Capture the cell that displays the provided text and extract its (x, y) central coordinate. 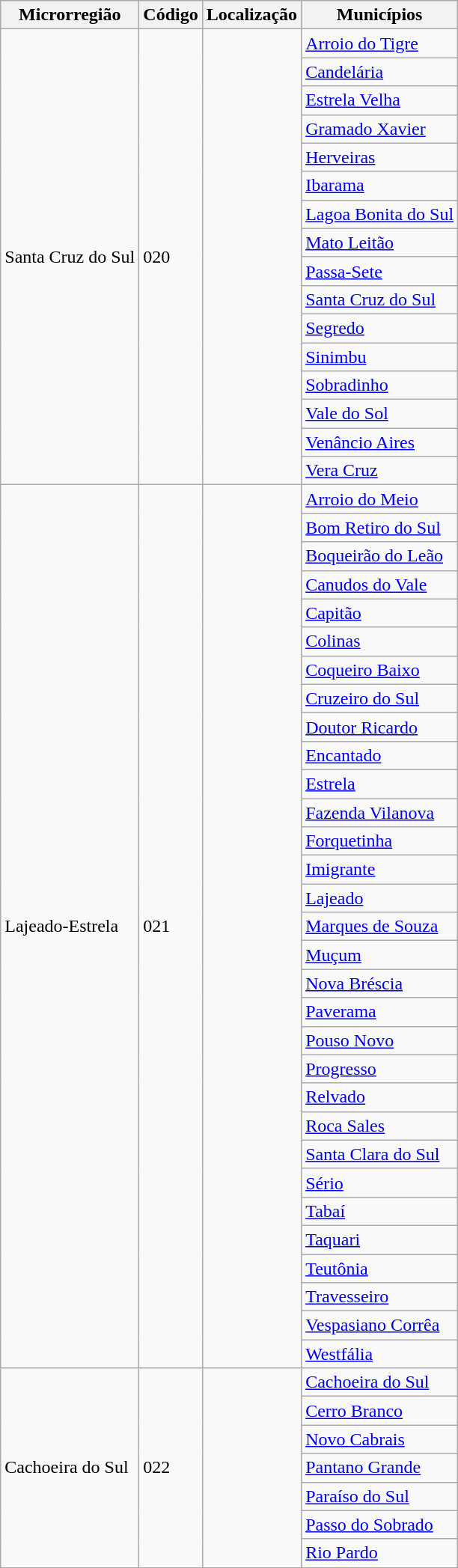
Taquari (380, 1239)
Sério (380, 1183)
021 (171, 927)
Imigrante (380, 870)
Bom Retiro do Sul (380, 528)
020 (171, 257)
Cruzeiro do Sul (380, 698)
Westfália (380, 1354)
Localização (251, 15)
Novo Cabrais (380, 1439)
Canudos do Vale (380, 585)
Colinas (380, 641)
Capitão (380, 613)
Marques de Souza (380, 927)
Travesseiro (380, 1297)
Gramado Xavier (380, 129)
022 (171, 1468)
Coqueiro Baixo (380, 670)
Arroio do Meio (380, 499)
Tabaí (380, 1211)
Segredo (380, 328)
Código (171, 15)
Sobradinho (380, 385)
Microrregião (70, 15)
Vespasiano Corrêa (380, 1326)
Nova Bréscia (380, 983)
Forquetinha (380, 841)
Venâncio Aires (380, 442)
Vale do Sol (380, 414)
Rio Pardo (380, 1553)
Vera Cruz (380, 471)
Paraíso do Sul (380, 1496)
Pantano Grande (380, 1468)
Passa-Sete (380, 271)
Progresso (380, 1069)
Candelária (380, 72)
Municípios (380, 15)
Roca Sales (380, 1126)
Fazenda Vilanova (380, 812)
Mato Leitão (380, 242)
Cerro Branco (380, 1411)
Passo do Sobrado (380, 1525)
Lajeado-Estrela (70, 927)
Estrela (380, 784)
Arroio do Tigre (380, 43)
Sinimbu (380, 357)
Boqueirão do Leão (380, 556)
Encantado (380, 755)
Lagoa Bonita do Sul (380, 214)
Ibarama (380, 186)
Lajeado (380, 898)
Santa Clara do Sul (380, 1154)
Paverama (380, 1012)
Relvado (380, 1097)
Estrela Velha (380, 100)
Doutor Ricardo (380, 727)
Muçum (380, 955)
Herveiras (380, 157)
Teutônia (380, 1269)
Pouso Novo (380, 1040)
